Determine the [X, Y] coordinate at the center of the cell enclosing the given text.  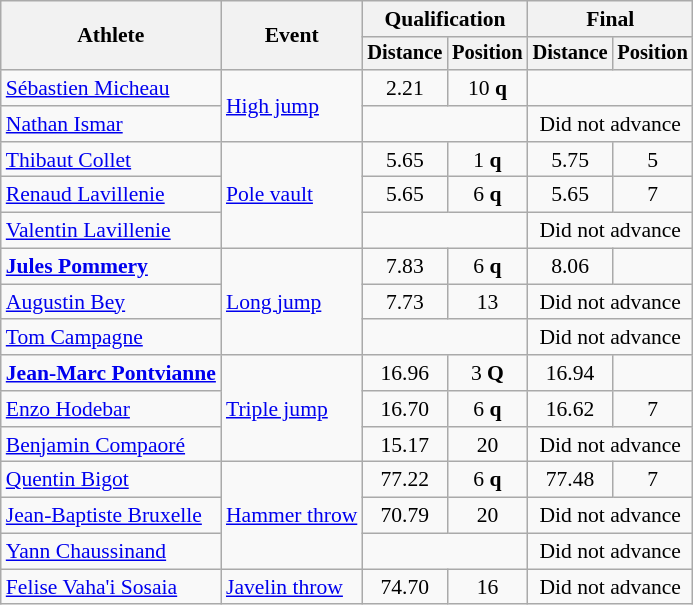
70.79 [404, 516]
Long jump [292, 302]
3 Q [487, 373]
7.73 [404, 302]
Pole vault [292, 196]
Sébastien Micheau [111, 88]
Benjamin Compaoré [111, 445]
5.75 [570, 160]
13 [487, 302]
77.22 [404, 480]
Hammer throw [292, 516]
Event [292, 36]
1 q [487, 160]
Athlete [111, 36]
16.70 [404, 409]
Final [610, 19]
Enzo Hodebar [111, 409]
Tom Campagne [111, 338]
16.94 [570, 373]
Jules Pommery [111, 267]
Augustin Bey [111, 302]
Felise Vaha'i Sosaia [111, 587]
16.96 [404, 373]
Valentin Lavillenie [111, 231]
16 [487, 587]
16.62 [570, 409]
Quentin Bigot [111, 480]
Thibaut Collet [111, 160]
Jean-Baptiste Bruxelle [111, 516]
7.83 [404, 267]
Jean-Marc Pontvianne [111, 373]
15.17 [404, 445]
High jump [292, 106]
77.48 [570, 480]
74.70 [404, 587]
10 q [487, 88]
8.06 [570, 267]
Triple jump [292, 408]
Nathan Ismar [111, 124]
Javelin throw [292, 587]
Renaud Lavillenie [111, 195]
Qualification [444, 19]
Yann Chaussinand [111, 552]
2.21 [404, 88]
5 [652, 160]
